Provide the [X, Y] coordinate of the cell's center where the given text is located.  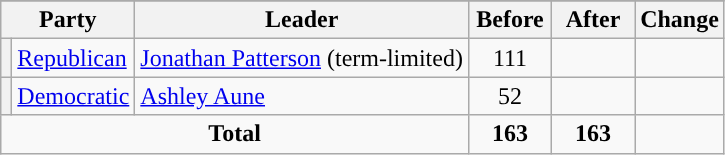
Democratic [74, 96]
Ashley Aune [302, 96]
Party [68, 20]
52 [510, 96]
Before [510, 20]
Total [235, 134]
Change [680, 20]
Republican [74, 58]
After [594, 20]
111 [510, 58]
Leader [302, 20]
Jonathan Patterson (term-limited) [302, 58]
